Capture the cell that displays the provided text and extract its (X, Y) central coordinate. 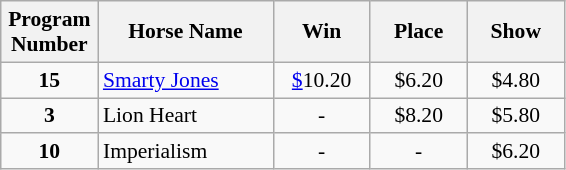
10 (50, 152)
3 (50, 116)
Place (418, 32)
$4.80 (516, 80)
ProgramNumber (50, 32)
$10.20 (322, 80)
15 (50, 80)
Imperialism (186, 152)
Show (516, 32)
$8.20 (418, 116)
Lion Heart (186, 116)
Smarty Jones (186, 80)
$5.80 (516, 116)
Horse Name (186, 32)
Win (322, 32)
